Find where the given text appears and provide that cell's center as (X, Y) coordinate. 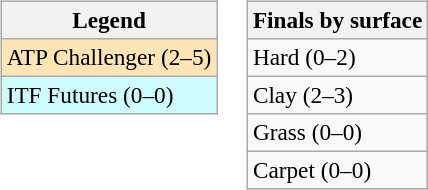
Finals by surface (337, 20)
Grass (0–0) (337, 133)
ITF Futures (0–0) (108, 95)
Clay (2–3) (337, 95)
Legend (108, 20)
ATP Challenger (2–5) (108, 57)
Hard (0–2) (337, 57)
Carpet (0–0) (337, 171)
